Identify which cell holds the provided text, then report its [X, Y] central coordinate. 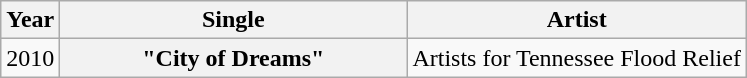
Artists for Tennessee Flood Relief [577, 58]
Artist [577, 20]
Year [30, 20]
"City of Dreams" [234, 58]
Single [234, 20]
2010 [30, 58]
